Extract the (X, Y) coordinate from the center of the cell holding the provided text.  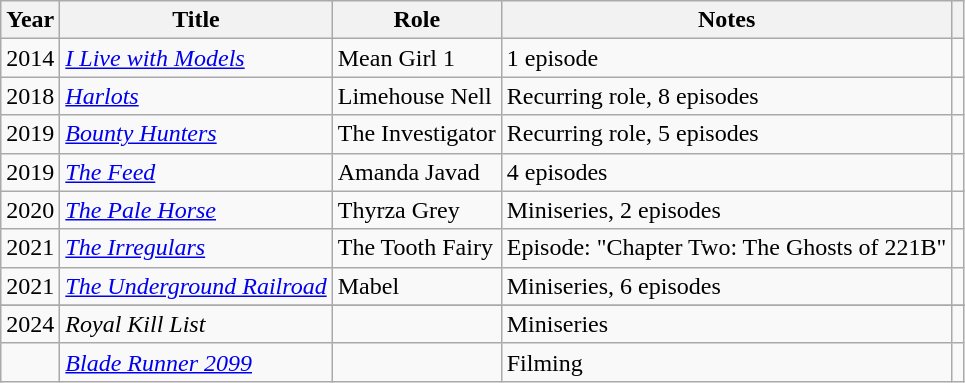
The Feed (196, 172)
1 episode (726, 58)
Notes (726, 20)
2024 (30, 324)
Thyrza Grey (416, 210)
Role (416, 20)
Year (30, 20)
Episode: "Chapter Two: The Ghosts of 221B" (726, 248)
Royal Kill List (196, 324)
2018 (30, 96)
Bounty Hunters (196, 134)
Title (196, 20)
2014 (30, 58)
Harlots (196, 96)
Mean Girl 1 (416, 58)
The Investigator (416, 134)
Mabel (416, 286)
The Underground Railroad (196, 286)
Recurring role, 5 episodes (726, 134)
Miniseries, 6 episodes (726, 286)
Miniseries, 2 episodes (726, 210)
The Pale Horse (196, 210)
Miniseries (726, 324)
Blade Runner 2099 (196, 362)
2020 (30, 210)
Recurring role, 8 episodes (726, 96)
Filming (726, 362)
Amanda Javad (416, 172)
4 episodes (726, 172)
The Irregulars (196, 248)
I Live with Models (196, 58)
The Tooth Fairy (416, 248)
Limehouse Nell (416, 96)
